Detect which cell encompasses the target text, then output its [x, y] center coordinate. 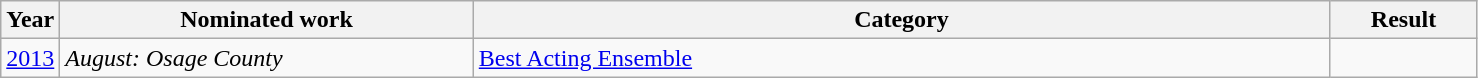
Nominated work [266, 20]
Year [30, 20]
Category [901, 20]
August: Osage County [266, 58]
Result [1404, 20]
Best Acting Ensemble [901, 58]
2013 [30, 58]
